Extract the (X, Y) coordinate from the center of the cell holding the provided text.  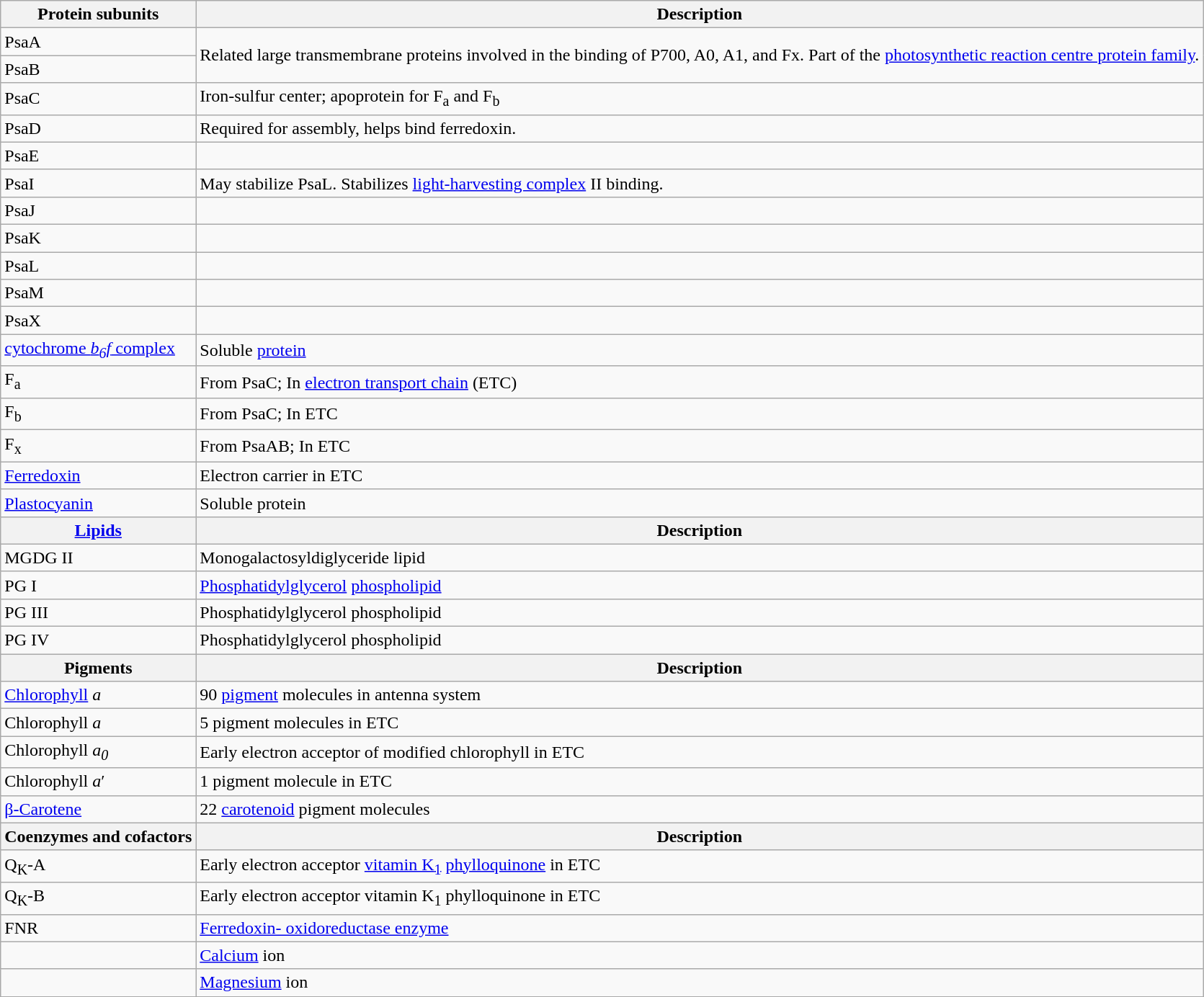
PsaC (98, 99)
PsaX (98, 321)
PsaK (98, 238)
PsaE (98, 156)
PG III (98, 612)
β-Carotene (98, 809)
Fa (98, 382)
Required for assembly, helps bind ferredoxin. (700, 128)
PsaI (98, 183)
Ferredoxin- oxidoreductase enzyme (700, 928)
Ferredoxin (98, 475)
Pigments (98, 668)
Electron carrier in ETC (700, 475)
Chlorophyll a0 (98, 752)
Magnesium ion (700, 983)
Iron-sulfur center; apoprotein for Fa and Fb (700, 99)
From PsaAB; In ETC (700, 446)
5 pigment molecules in ETC (700, 723)
22 carotenoid pigment molecules (700, 809)
Monogalactosyldiglyceride lipid (700, 558)
QK-B (98, 898)
PG IV (98, 640)
90 pigment molecules in antenna system (700, 695)
Early electron acceptor of modified chlorophyll in ETC (700, 752)
From PsaC; In electron transport chain (ETC) (700, 382)
Fb (98, 413)
Chlorophyll a′ (98, 782)
Related large transmembrane proteins involved in the binding of P700, A0, A1, and Fx. Part of the photosynthetic reaction centre protein family. (700, 55)
Coenzymes and cofactors (98, 836)
PsaB (98, 69)
PsaA (98, 42)
cytochrome b6f complex (98, 350)
QK-A (98, 866)
FNR (98, 928)
Protein subunits (98, 14)
PsaJ (98, 210)
MGDG II (98, 558)
May stabilize PsaL. Stabilizes light-harvesting complex II binding. (700, 183)
PsaL (98, 266)
PG I (98, 585)
Lipids (98, 530)
PsaM (98, 293)
Plastocyanin (98, 503)
Fx (98, 446)
1 pigment molecule in ETC (700, 782)
Calcium ion (700, 955)
From PsaC; In ETC (700, 413)
PsaD (98, 128)
